Return (x, y) of the center of cell containing provided text 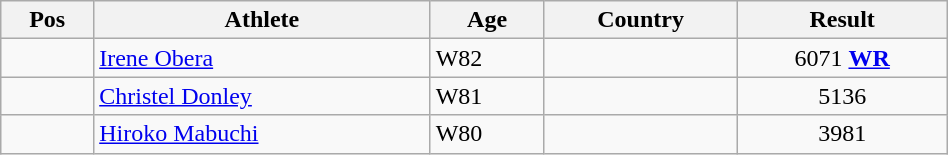
Christel Donley (262, 96)
Country (640, 20)
Irene Obera (262, 58)
W81 (487, 96)
6071 WR (842, 58)
Age (487, 20)
W82 (487, 58)
W80 (487, 134)
5136 (842, 96)
Result (842, 20)
Hiroko Mabuchi (262, 134)
Pos (48, 20)
Athlete (262, 20)
3981 (842, 134)
